Find where the given text appears and provide that cell's center as (X, Y) coordinate. 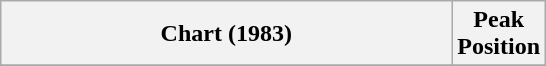
Chart (1983) (226, 34)
PeakPosition (499, 34)
